Return (x, y) of the center of cell containing provided text 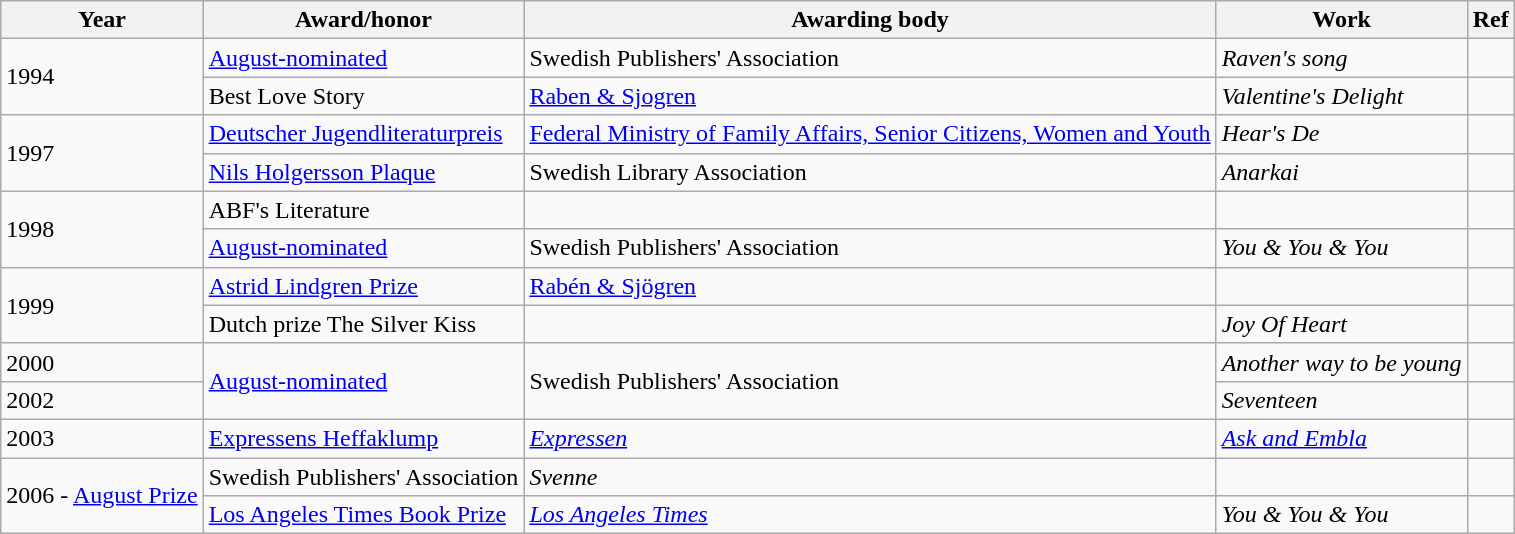
2002 (102, 400)
Ref (1490, 20)
Ask and Embla (1342, 438)
Raven's song (1342, 58)
Another way to be young (1342, 362)
Federal Ministry of Family Affairs, Senior Citizens, Women and Youth (870, 134)
Los Angeles Times Book Prize (364, 515)
Awarding body (870, 20)
Dutch prize The Silver Kiss (364, 324)
Anarkai (1342, 172)
Rabén & Sjögren (870, 286)
Year (102, 20)
Deutscher Jugendliteraturpreis (364, 134)
Joy Of Heart (1342, 324)
Swedish Library Association (870, 172)
2006 - August Prize (102, 496)
1999 (102, 305)
1998 (102, 229)
Best Love Story (364, 96)
Svenne (870, 477)
Award/honor (364, 20)
Astrid Lindgren Prize (364, 286)
Work (1342, 20)
1997 (102, 153)
1994 (102, 77)
Expressen (870, 438)
Hear's De (1342, 134)
Los Angeles Times (870, 515)
Expressens Heffaklump (364, 438)
Nils Holgersson Plaque (364, 172)
Valentine's Delight (1342, 96)
Seventeen (1342, 400)
Raben & Sjogren (870, 96)
2003 (102, 438)
ABF's Literature (364, 210)
2000 (102, 362)
